Detect which cell encompasses the target text, then output its (x, y) center coordinate. 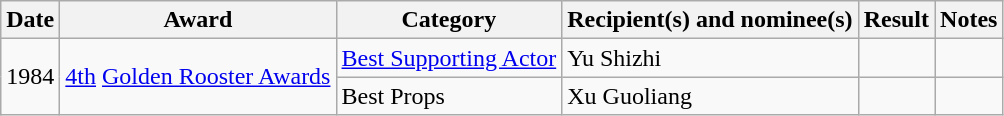
Date (30, 20)
Award (198, 20)
Best Props (449, 96)
Xu Guoliang (710, 96)
Result (896, 20)
Best Supporting Actor (449, 58)
Category (449, 20)
Recipient(s) and nominee(s) (710, 20)
1984 (30, 77)
Notes (969, 20)
4th Golden Rooster Awards (198, 77)
Yu Shizhi (710, 58)
